Search for the cell housing the specified text and yield its [X, Y] center coordinate. 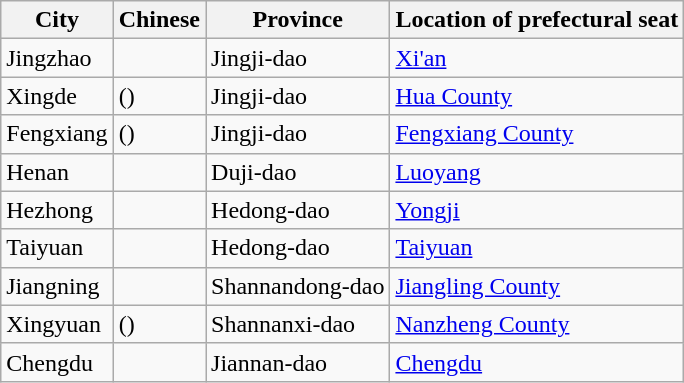
Henan [57, 172]
Jiangling County [537, 286]
Xi'an [537, 58]
Xingde [57, 96]
Location of prefectural seat [537, 20]
Hezhong [57, 210]
Province [298, 20]
Shannandong-dao [298, 286]
Fengxiang [57, 134]
Jingzhao [57, 58]
Nanzheng County [537, 324]
Chinese [159, 20]
Fengxiang County [537, 134]
Shannanxi-dao [298, 324]
Hua County [537, 96]
City [57, 20]
Duji-dao [298, 172]
Jiangning [57, 286]
Jiannan-dao [298, 362]
Yongji [537, 210]
Luoyang [537, 172]
Xingyuan [57, 324]
